Pinpoint the cell where the given text exists, returning its (X, Y) midpoint coordinate. 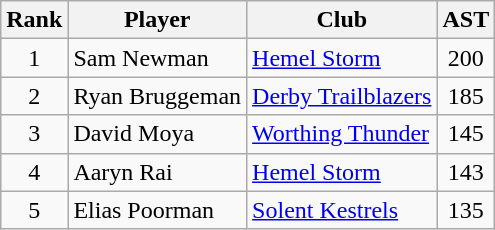
1 (34, 58)
Derby Trailblazers (342, 96)
5 (34, 210)
145 (466, 134)
David Moya (158, 134)
Worthing Thunder (342, 134)
Club (342, 20)
Solent Kestrels (342, 210)
185 (466, 96)
Ryan Bruggeman (158, 96)
Player (158, 20)
Sam Newman (158, 58)
143 (466, 172)
200 (466, 58)
4 (34, 172)
3 (34, 134)
Rank (34, 20)
2 (34, 96)
AST (466, 20)
Elias Poorman (158, 210)
135 (466, 210)
Aaryn Rai (158, 172)
